Extract the (X, Y) coordinate from the center of the cell holding the provided text.  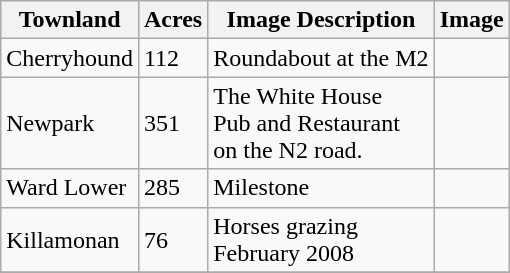
The White HousePub and Restauranton the N2 road. (321, 123)
Ward Lower (70, 188)
351 (172, 123)
76 (172, 240)
112 (172, 58)
Townland (70, 20)
Image Description (321, 20)
Killamonan (70, 240)
Milestone (321, 188)
Acres (172, 20)
Newpark (70, 123)
Cherryhound (70, 58)
285 (172, 188)
Roundabout at the M2 (321, 58)
Image (472, 20)
Horses grazingFebruary 2008 (321, 240)
